Return (X, Y) of the center of cell containing provided text 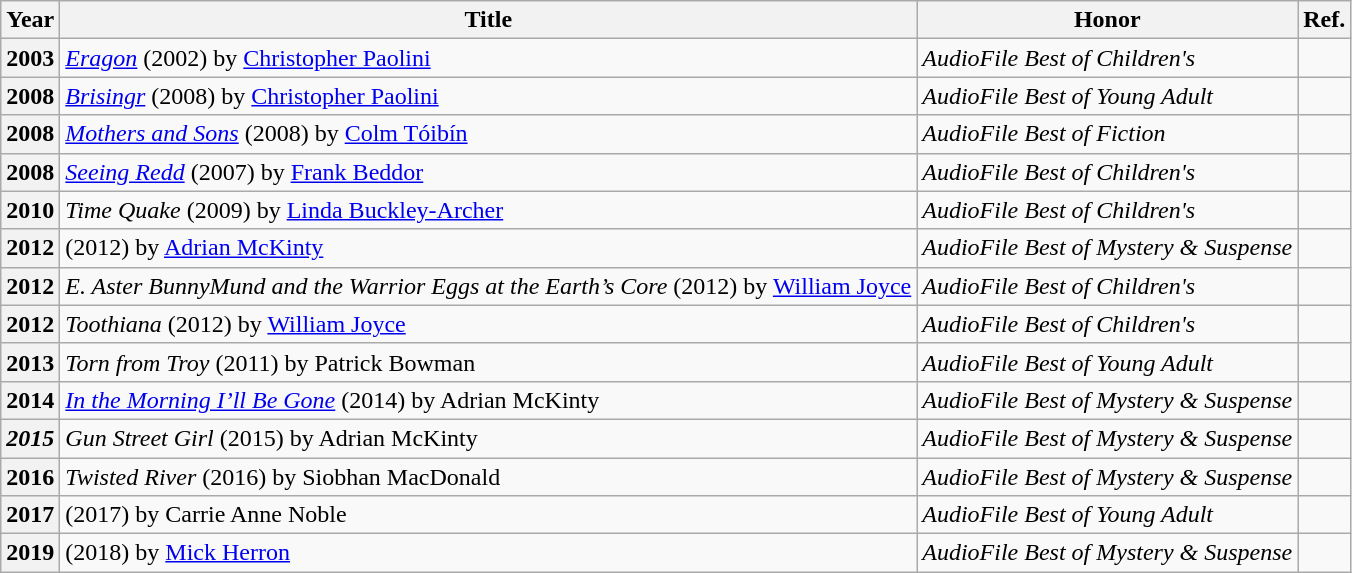
Torn from Troy (2011) by Patrick Bowman (488, 362)
Gun Street Girl (2015) by Adrian McKinty (488, 438)
Eragon (2002) by Christopher Paolini (488, 58)
2019 (30, 553)
2010 (30, 210)
2016 (30, 477)
In the Morning I’ll Be Gone (2014) by Adrian McKinty (488, 400)
(2017) by Carrie Anne Noble (488, 515)
(2018) by Mick Herron (488, 553)
Toothiana (2012) by William Joyce (488, 324)
2003 (30, 58)
E. Aster BunnyMund and the Warrior Eggs at the Earth’s Core (2012) by William Joyce (488, 286)
AudioFile Best of Fiction (1108, 134)
Ref. (1324, 20)
(2012) by Adrian McKinty (488, 248)
2013 (30, 362)
Year (30, 20)
2017 (30, 515)
Time Quake (2009) by Linda Buckley-Archer (488, 210)
Mothers and Sons (2008) by Colm Tóibín (488, 134)
2015 (30, 438)
2014 (30, 400)
Twisted River (2016) by Siobhan MacDonald (488, 477)
Seeing Redd (2007) by Frank Beddor (488, 172)
Title (488, 20)
Honor (1108, 20)
Brisingr (2008) by Christopher Paolini (488, 96)
